For the text-containing cell, return its midpoint in (x, y) coordinate format. 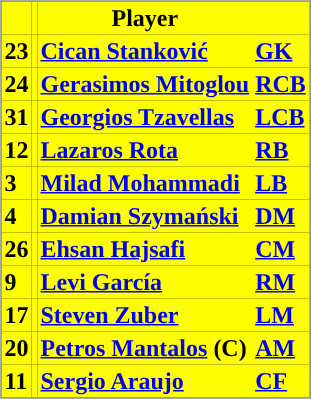
RCB (280, 84)
3 (17, 182)
31 (17, 116)
Milad Mohammadi (146, 182)
9 (17, 282)
23 (17, 50)
Damian Szymański (146, 216)
26 (17, 248)
LCB (280, 116)
CM (280, 248)
20 (17, 348)
4 (17, 216)
AM (280, 348)
Steven Zuber (146, 314)
Ehsan Hajsafi (146, 248)
Sergio Araujo (146, 380)
Player (146, 18)
12 (17, 150)
LM (280, 314)
11 (17, 380)
Levi García (146, 282)
RM (280, 282)
Petros Mantalos (C) (146, 348)
Georgios Tzavellas (146, 116)
Lazaros Rota (146, 150)
DM (280, 216)
Cican Stanković (146, 50)
24 (17, 84)
CF (280, 380)
Gerasimos Mitoglou (146, 84)
LB (280, 182)
GK (280, 50)
17 (17, 314)
RB (280, 150)
